For the text-containing cell, return its midpoint in (X, Y) coordinate format. 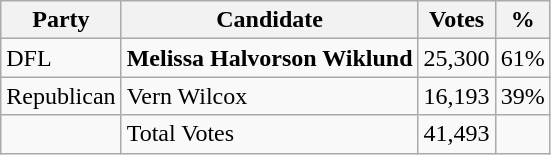
39% (522, 96)
Candidate (270, 20)
16,193 (456, 96)
Melissa Halvorson Wiklund (270, 58)
41,493 (456, 134)
61% (522, 58)
25,300 (456, 58)
DFL (61, 58)
Votes (456, 20)
Party (61, 20)
Total Votes (270, 134)
Vern Wilcox (270, 96)
% (522, 20)
Republican (61, 96)
